Search for the cell housing the specified text and yield its (x, y) center coordinate. 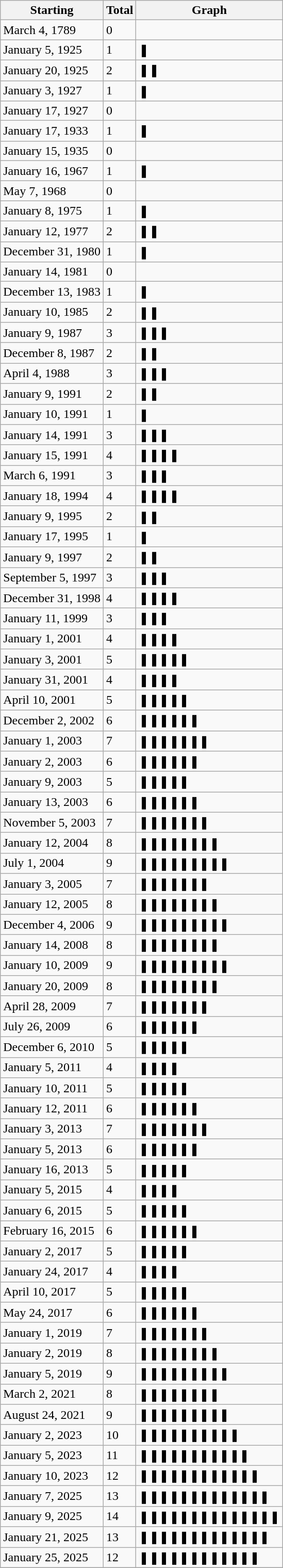
January 7, 2025 (52, 1496)
January 3, 2005 (52, 884)
January 3, 2001 (52, 659)
January 9, 2003 (52, 782)
January 2, 2003 (52, 762)
January 2, 2019 (52, 1353)
January 25, 2025 (52, 1557)
January 24, 2017 (52, 1272)
Starting (52, 10)
July 1, 2004 (52, 863)
January 15, 1935 (52, 151)
January 12, 2011 (52, 1108)
January 14, 1991 (52, 435)
❚❚❚❚❚❚❚❚❚❚❚ (209, 1456)
January 5, 2015 (52, 1190)
January 21, 2025 (52, 1537)
January 10, 1985 (52, 312)
September 5, 1997 (52, 578)
January 5, 2013 (52, 1149)
March 6, 1991 (52, 476)
January 12, 2004 (52, 843)
December 2, 2002 (52, 720)
11 (120, 1456)
January 8, 1975 (52, 211)
April 10, 2017 (52, 1292)
January 17, 1995 (52, 537)
January 18, 1994 (52, 496)
January 16, 2013 (52, 1170)
May 7, 1968 (52, 191)
January 3, 2013 (52, 1129)
February 16, 2015 (52, 1231)
January 2, 2017 (52, 1251)
January 10, 1991 (52, 414)
January 1, 2001 (52, 639)
December 8, 1987 (52, 353)
January 10, 2023 (52, 1476)
January 11, 1999 (52, 619)
January 10, 2009 (52, 965)
January 1, 2019 (52, 1333)
❚❚❚❚❚❚❚❚❚❚❚❚❚❚ (209, 1516)
March 2, 2021 (52, 1394)
January 16, 1967 (52, 171)
December 31, 1998 (52, 598)
July 26, 2009 (52, 1027)
April 10, 2001 (52, 700)
January 12, 2005 (52, 904)
May 24, 2017 (52, 1313)
January 12, 1977 (52, 231)
December 4, 2006 (52, 925)
❚❚❚❚❚❚❚❚❚❚ (209, 1435)
January 15, 1991 (52, 455)
April 4, 1988 (52, 374)
January 5, 1925 (52, 50)
August 24, 2021 (52, 1415)
December 31, 1980 (52, 252)
April 28, 2009 (52, 1006)
January 5, 2023 (52, 1456)
January 17, 1933 (52, 131)
January 14, 2008 (52, 945)
January 2, 2023 (52, 1435)
January 9, 1997 (52, 557)
January 9, 1995 (52, 516)
10 (120, 1435)
January 5, 2019 (52, 1373)
January 14, 1981 (52, 272)
January 1, 2003 (52, 741)
January 9, 1991 (52, 394)
January 3, 1927 (52, 91)
January 31, 2001 (52, 680)
Graph (209, 10)
December 13, 1983 (52, 292)
January 10, 2011 (52, 1088)
January 20, 1925 (52, 70)
January 20, 2009 (52, 986)
January 17, 1927 (52, 111)
January 13, 2003 (52, 802)
January 6, 2015 (52, 1210)
January 9, 2025 (52, 1516)
November 5, 2003 (52, 822)
March 4, 1789 (52, 30)
January 9, 1987 (52, 333)
January 5, 2011 (52, 1068)
Total (120, 10)
December 6, 2010 (52, 1047)
14 (120, 1516)
